Identify which cell holds the provided text, then report its (X, Y) central coordinate. 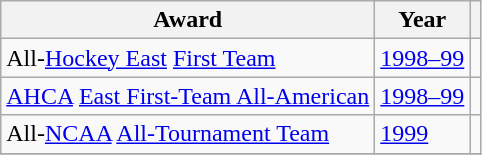
1999 (422, 134)
Award (188, 20)
AHCA East First-Team All-American (188, 96)
All-NCAA All-Tournament Team (188, 134)
Year (422, 20)
All-Hockey East First Team (188, 58)
